Search for the cell housing the specified text and yield its [x, y] center coordinate. 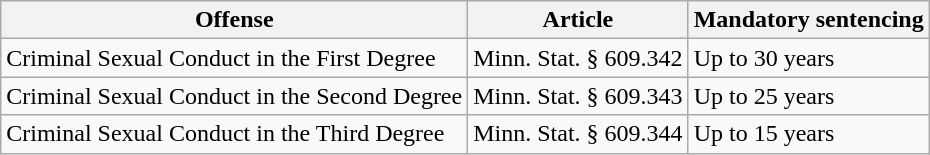
Mandatory sentencing [808, 20]
Criminal Sexual Conduct in the Second Degree [234, 96]
Minn. Stat. § 609.343 [578, 96]
Offense [234, 20]
Article [578, 20]
Up to 30 years [808, 58]
Up to 15 years [808, 134]
Criminal Sexual Conduct in the First Degree [234, 58]
Minn. Stat. § 609.342 [578, 58]
Minn. Stat. § 609.344 [578, 134]
Up to 25 years [808, 96]
Criminal Sexual Conduct in the Third Degree [234, 134]
